From the cell containing the given text, extract its center point as [x, y] coordinate. 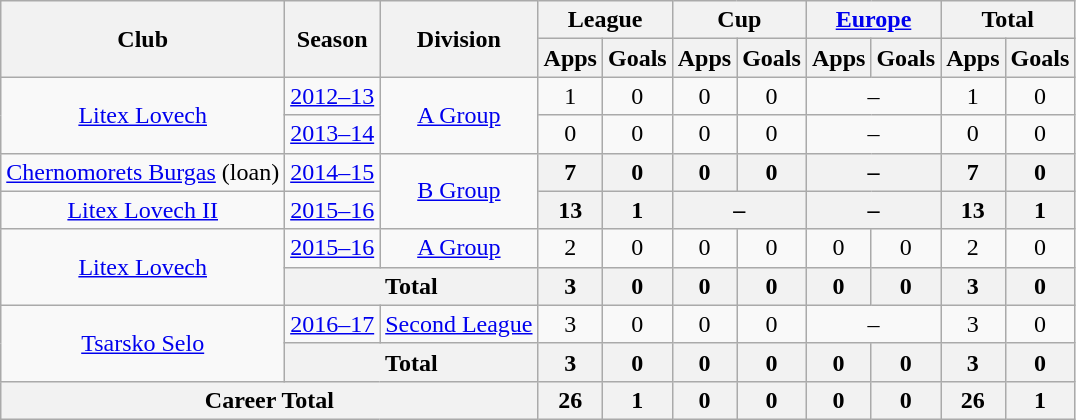
Europe [873, 20]
Chernomorets Burgas (loan) [143, 172]
Cup [739, 20]
2014–15 [332, 172]
League [605, 20]
Career Total [270, 400]
2012–13 [332, 96]
Litex Lovech II [143, 210]
Tsarsko Selo [143, 343]
Season [332, 39]
Club [143, 39]
B Group [459, 191]
2016–17 [332, 324]
Second League [459, 324]
Division [459, 39]
2013–14 [332, 134]
